Extract the (X, Y) coordinate from the center of the cell holding the provided text.  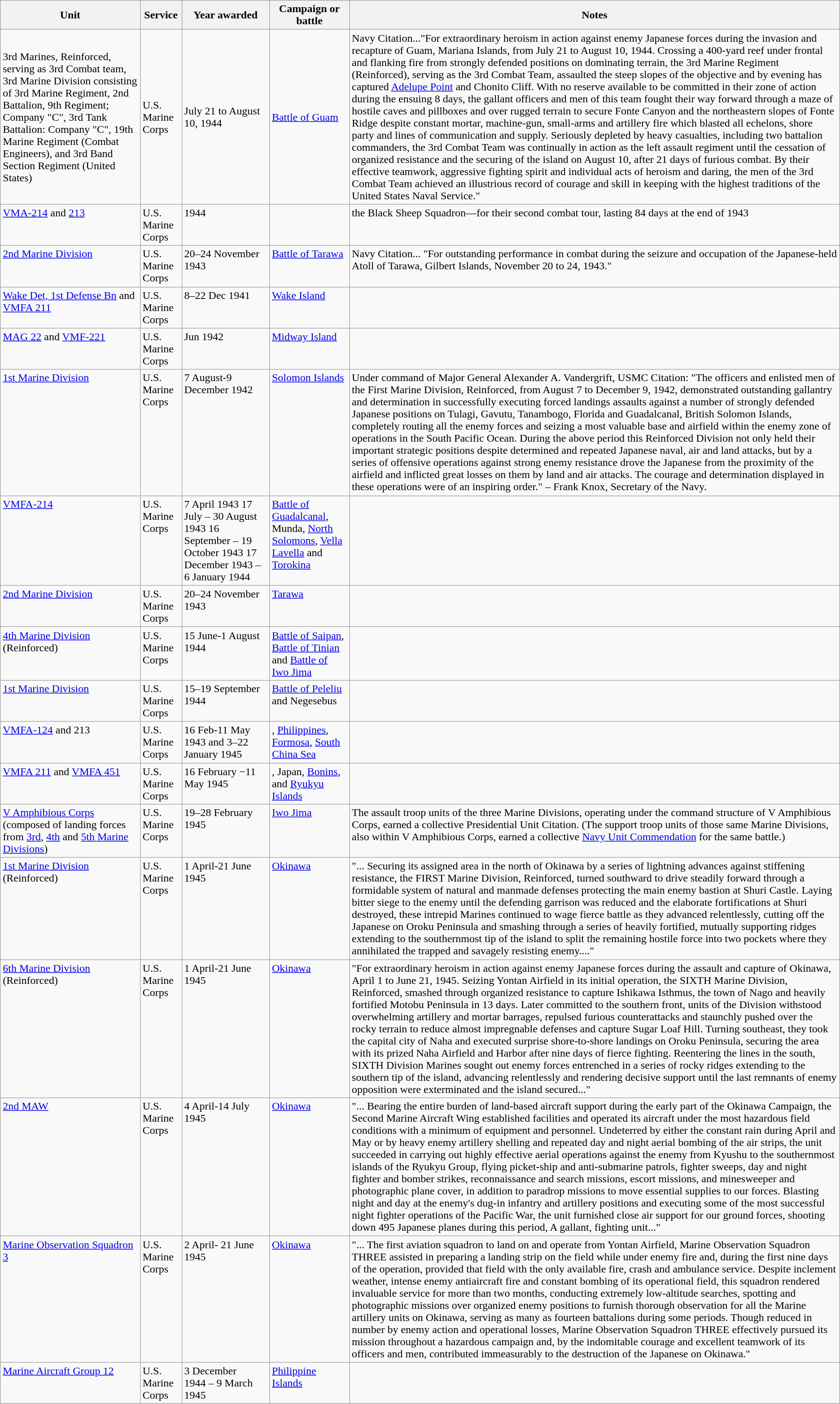
1st Marine Division (Reinforced) (70, 908)
7 April 1943 17 July – 30 August 1943 16 September – 19 October 1943 17 December 1943 – 6 January 1944 (225, 540)
4th Marine Division (Reinforced) (70, 654)
Marine Aircraft Group 12 (70, 1383)
2 April- 21 June 1945 (225, 1299)
Midway Island (309, 349)
16 Feb-11 May 1943 and 3–22 January 1945 (225, 742)
7 August-9 December 1942 (225, 433)
VMFA-124 and 213 (70, 742)
6th Marine Division (Reinforced) (70, 1029)
8–22 Dec 1941 (225, 307)
16 February −11 May 1945 (225, 784)
Jun 1942 (225, 349)
Solomon Islands (309, 433)
19–28 February 1945 (225, 831)
, Philippines, Formosa, South China Sea (309, 742)
Battle of Guadalcanal, Munda, North Solomons, Vella Lavella and Torokina (309, 540)
1944 (225, 225)
Battle of Saipan, Battle of Tinian and Battle of Iwo Jima (309, 654)
VMFA-214 (70, 540)
15–19 September 1944 (225, 701)
Unit (70, 15)
Service (161, 15)
V Amphibious Corps (composed of landing forces from 3rd, 4th and 5th Marine Divisions) (70, 831)
, Japan, Bonins, and Ryukyu Islands (309, 784)
Iwo Jima (309, 831)
Year awarded (225, 15)
VMA-214 and 213 (70, 225)
Notes (595, 15)
Battle of Guam (309, 117)
3 December 1944 – 9 March 1945 (225, 1383)
Marine Observation Squadron 3 (70, 1299)
Campaign or battle (309, 15)
2nd MAW (70, 1167)
VMFA 211 and VMFA 451 (70, 784)
Wake Island (309, 307)
4 April-14 July 1945 (225, 1167)
Battle of Peleliu and Negesebus (309, 701)
July 21 to August 10, 1944 (225, 117)
Philippine Islands (309, 1383)
Tarawa (309, 606)
MAG 22 and VMF-221 (70, 349)
Wake Det, 1st Defense Bn and VMFA 211 (70, 307)
Battle of Tarawa (309, 266)
the Black Sheep Squadron—for their second combat tour, lasting 84 days at the end of 1943 (595, 225)
15 June-1 August 1944 (225, 654)
